Search for the cell housing the specified text and yield its [X, Y] center coordinate. 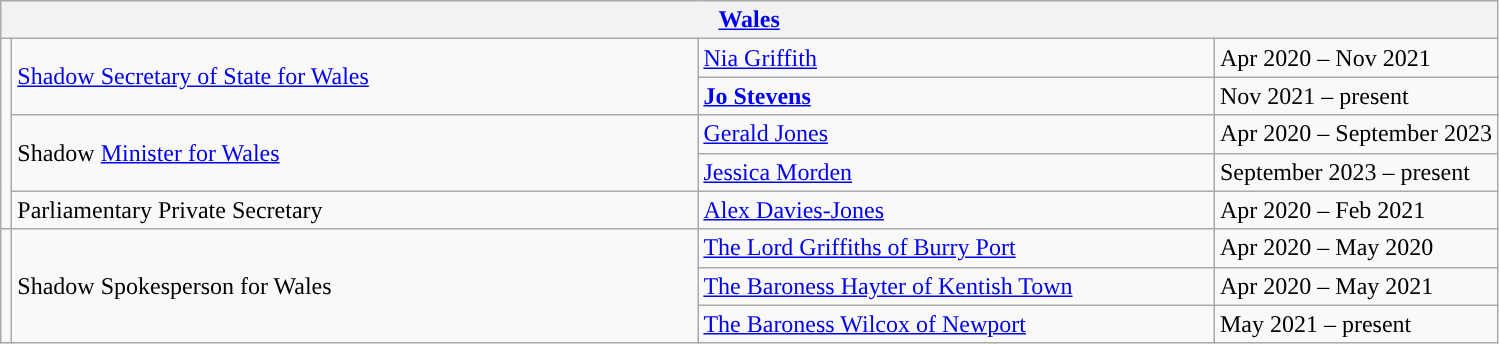
Apr 2020 – May 2021 [1356, 286]
Wales [750, 20]
Nia Griffith [956, 58]
The Lord Griffiths of Burry Port [956, 248]
Shadow Spokesperson for Wales [355, 286]
Alex Davies-Jones [956, 210]
May 2021 – present [1356, 324]
Gerald Jones [956, 134]
Jessica Morden [956, 172]
Apr 2020 – September 2023 [1356, 134]
September 2023 – present [1356, 172]
Apr 2020 – Nov 2021 [1356, 58]
The Baroness Hayter of Kentish Town [956, 286]
Nov 2021 – present [1356, 96]
Shadow Secretary of State for Wales [355, 77]
Parliamentary Private Secretary [355, 210]
Jo Stevens [956, 96]
The Baroness Wilcox of Newport [956, 324]
Shadow Minister for Wales [355, 153]
Apr 2020 – Feb 2021 [1356, 210]
Apr 2020 – May 2020 [1356, 248]
